Extract the [X, Y] coordinate from the center of the cell holding the provided text.  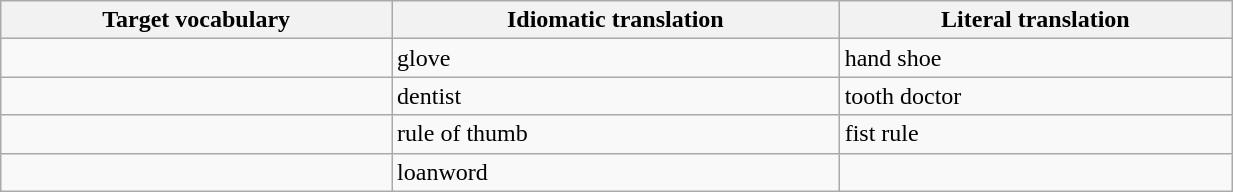
loanword [616, 172]
Idiomatic translation [616, 20]
fist rule [1036, 134]
hand shoe [1036, 58]
glove [616, 58]
dentist [616, 96]
tooth doctor [1036, 96]
Target vocabulary [196, 20]
Literal translation [1036, 20]
rule of thumb [616, 134]
